From the cell containing the given text, extract its center point as [x, y] coordinate. 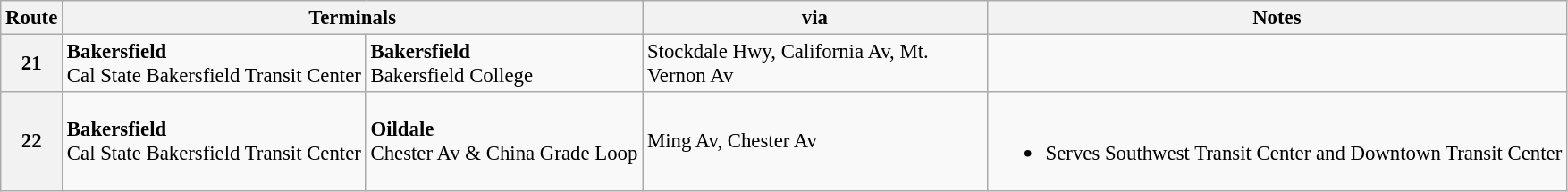
Ming Av, Chester Av [815, 141]
Route [32, 18]
OildaleChester Av & China Grade Loop [504, 141]
Serves Southwest Transit Center and Downtown Transit Center [1277, 141]
via [815, 18]
BakersfieldBakersfield College [504, 64]
Notes [1277, 18]
Stockdale Hwy, California Av, Mt. Vernon Av [815, 64]
Terminals [352, 18]
22 [32, 141]
21 [32, 64]
